Determine the (X, Y) coordinate at the center of the cell enclosing the given text.  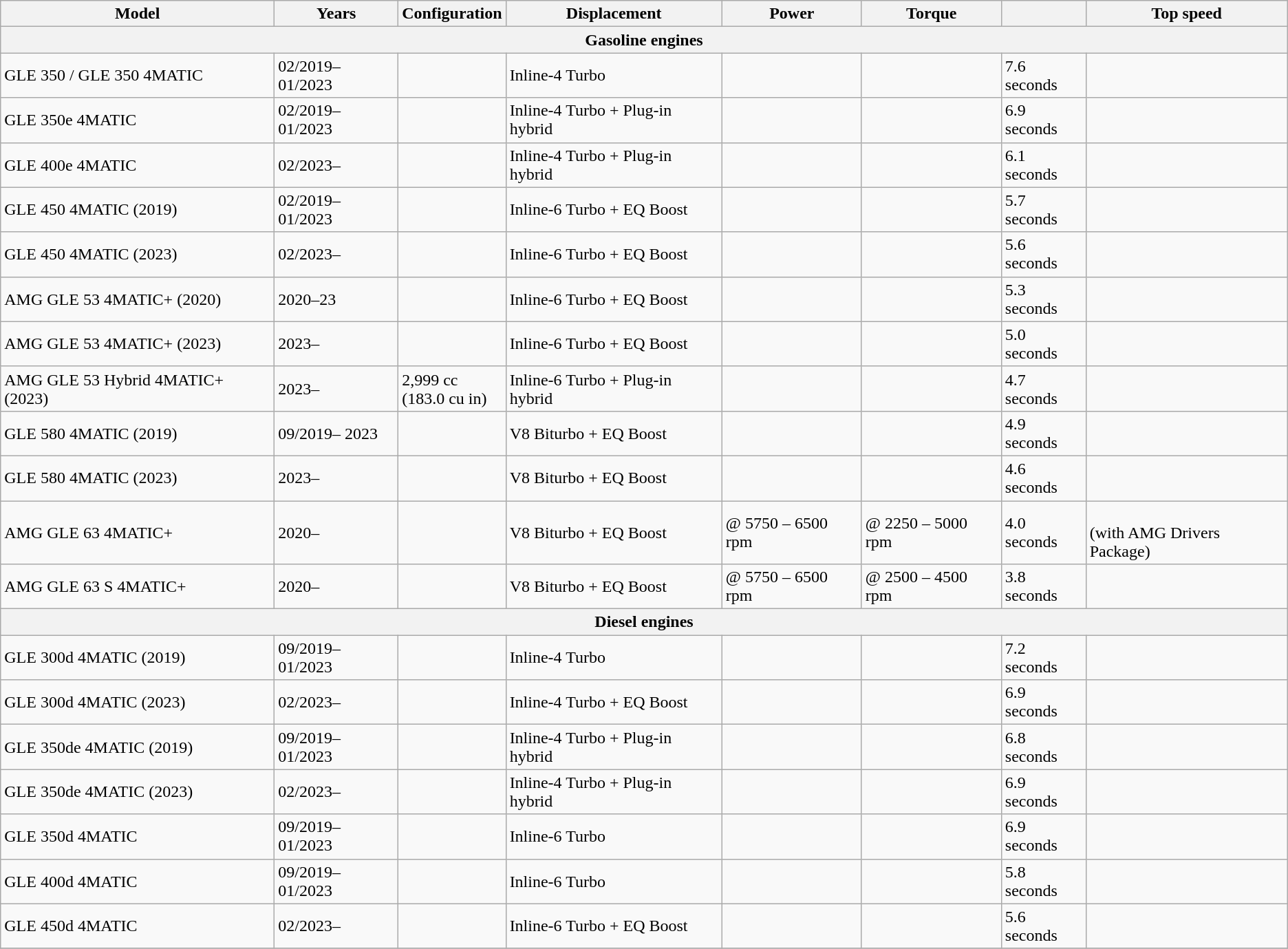
6.8 seconds (1043, 747)
AMG GLE 53 4MATIC+ (2020) (138, 299)
GLE 300d 4MATIC (2023) (138, 702)
Displacement (614, 14)
AMG GLE 63 S 4MATIC+ (138, 586)
Configuration (452, 14)
Diesel engines (644, 622)
7.6 seconds (1043, 76)
4.0 seconds (1043, 533)
2020–23 (336, 299)
Torque (932, 14)
GLE 350d 4MATIC (138, 837)
GLE 350de 4MATIC (2019) (138, 747)
Model (138, 14)
Power (791, 14)
GLE 450d 4MATIC (138, 926)
GLE 350 / GLE 350 4MATIC (138, 76)
GLE 350de 4MATIC (2023) (138, 791)
6.1 seconds (1043, 165)
GLE 450 4MATIC (2023) (138, 255)
@ 2500 – 4500 rpm (932, 586)
(with AMG Drivers Package) (1186, 533)
Top speed (1186, 14)
GLE 350e 4MATIC (138, 120)
5.0 seconds (1043, 344)
Years (336, 14)
GLE 580 4MATIC (2019) (138, 434)
7.2 seconds (1043, 658)
Inline-4 Turbo + EQ Boost (614, 702)
Gasoline engines (644, 40)
GLE 400e 4MATIC (138, 165)
GLE 580 4MATIC (2023) (138, 478)
4.7 seconds (1043, 388)
GLE 400d 4MATIC (138, 881)
AMG GLE 63 4MATIC+ (138, 533)
2,999 cc(183.0 cu in) (452, 388)
09/2019– 2023 (336, 434)
3.8 seconds (1043, 586)
GLE 450 4MATIC (2019) (138, 209)
4.9 seconds (1043, 434)
5.8 seconds (1043, 881)
5.3 seconds (1043, 299)
GLE 300d 4MATIC (2019) (138, 658)
Inline-6 Turbo + Plug-in hybrid (614, 388)
AMG GLE 53 Hybrid 4MATIC+ (2023) (138, 388)
5.7 seconds (1043, 209)
4.6 seconds (1043, 478)
@ 2250 – 5000 rpm (932, 533)
AMG GLE 53 4MATIC+ (2023) (138, 344)
